Output the [x, y] coordinate of the center of the cell containing the given text.  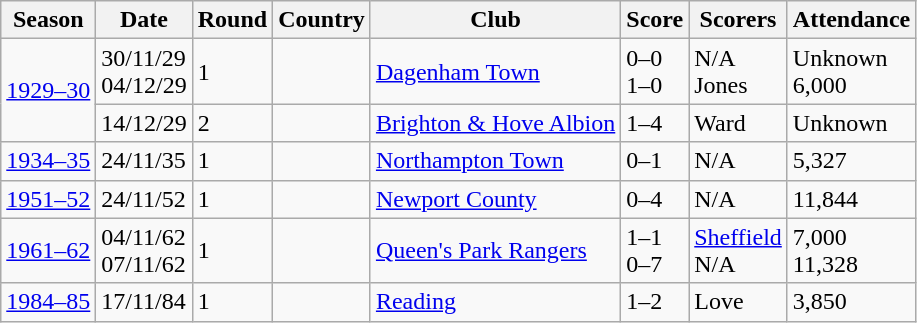
7,00011,328 [851, 250]
Ward [738, 123]
0–4 [655, 199]
1–10–7 [655, 250]
Country [322, 20]
Season [48, 20]
1–4 [655, 123]
Unknown [851, 123]
1–2 [655, 302]
Unknown6,000 [851, 72]
24/11/52 [144, 199]
3,850 [851, 302]
14/12/29 [144, 123]
30/11/2904/12/29 [144, 72]
Queen's Park Rangers [495, 250]
0–01–0 [655, 72]
04/11/6207/11/62 [144, 250]
Dagenham Town [495, 72]
24/11/35 [144, 161]
Brighton & Hove Albion [495, 123]
1929–30 [48, 90]
Reading [495, 302]
Club [495, 20]
N/AJones [738, 72]
Love [738, 302]
1984–85 [48, 302]
SheffieldN/A [738, 250]
1934–35 [48, 161]
1951–52 [48, 199]
11,844 [851, 199]
Newport County [495, 199]
5,327 [851, 161]
Round [232, 20]
2 [232, 123]
1961–62 [48, 250]
Scorers [738, 20]
Northampton Town [495, 161]
Date [144, 20]
0–1 [655, 161]
Score [655, 20]
Attendance [851, 20]
17/11/84 [144, 302]
